Detect which cell encompasses the target text, then output its (x, y) center coordinate. 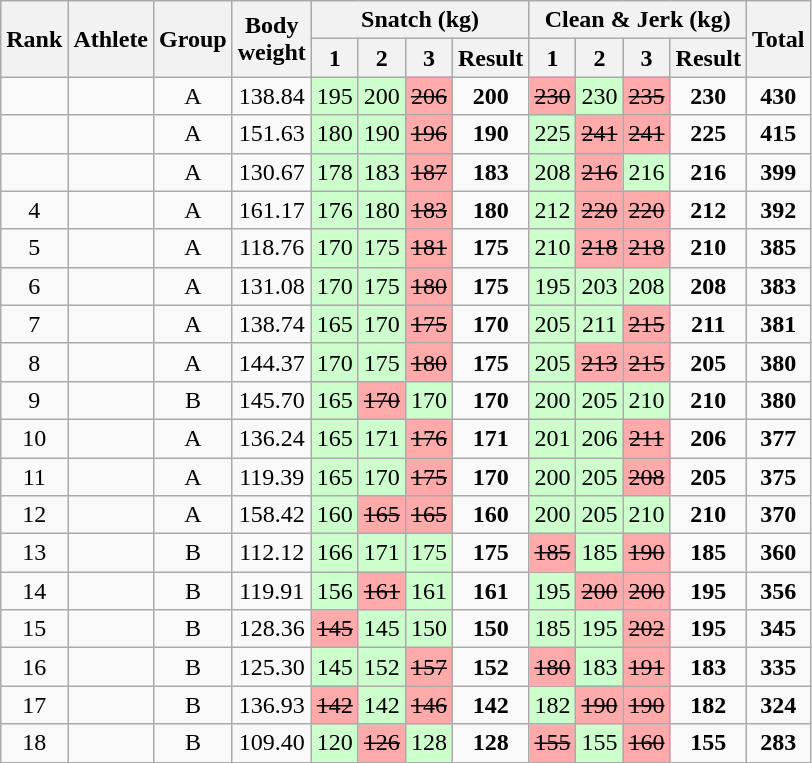
130.67 (272, 172)
119.39 (272, 477)
136.24 (272, 438)
202 (646, 629)
Athlete (111, 39)
18 (34, 743)
Total (778, 39)
126 (382, 743)
385 (778, 248)
156 (334, 591)
12 (34, 515)
370 (778, 515)
360 (778, 553)
Group (194, 39)
345 (778, 629)
392 (778, 210)
158.42 (272, 515)
Rank (34, 39)
4 (34, 210)
145.70 (272, 400)
9 (34, 400)
381 (778, 324)
120 (334, 743)
136.93 (272, 705)
146 (428, 705)
138.84 (272, 96)
109.40 (272, 743)
201 (552, 438)
335 (778, 667)
383 (778, 286)
5 (34, 248)
Snatch (kg) (420, 20)
8 (34, 362)
356 (778, 591)
118.76 (272, 248)
178 (334, 172)
166 (334, 553)
375 (778, 477)
138.74 (272, 324)
415 (778, 134)
235 (646, 96)
7 (34, 324)
13 (34, 553)
6 (34, 286)
17 (34, 705)
191 (646, 667)
151.63 (272, 134)
11 (34, 477)
324 (778, 705)
213 (600, 362)
399 (778, 172)
125.30 (272, 667)
Bodyweight (272, 39)
430 (778, 96)
144.37 (272, 362)
Clean & Jerk (kg) (638, 20)
14 (34, 591)
15 (34, 629)
10 (34, 438)
161.17 (272, 210)
283 (778, 743)
187 (428, 172)
16 (34, 667)
128.36 (272, 629)
131.08 (272, 286)
112.12 (272, 553)
203 (600, 286)
196 (428, 134)
119.91 (272, 591)
377 (778, 438)
157 (428, 667)
181 (428, 248)
